Locate the cell with the specified text and output its (x, y) center coordinate. 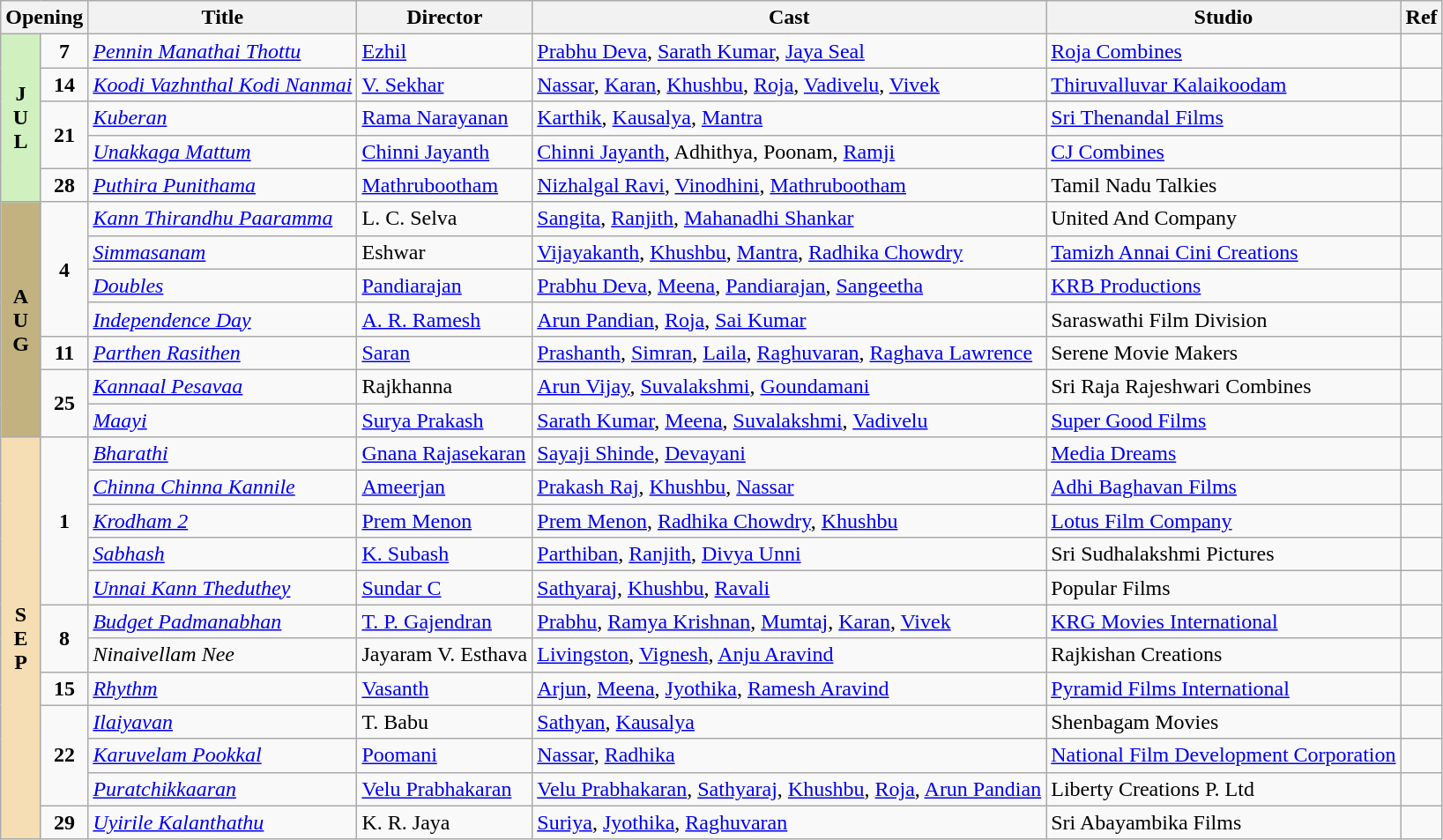
Krodham 2 (222, 521)
Parthiban, Ranjith, Divya Unni (790, 554)
Ref (1421, 18)
Chinni Jayanth, Adhithya, Poonam, Ramji (790, 152)
14 (64, 85)
4 (64, 269)
Unnai Kann Theduthey (222, 588)
Adhi Baghavan Films (1224, 487)
KRG Movies International (1224, 621)
Prabhu, Ramya Krishnan, Mumtaj, Karan, Vivek (790, 621)
Velu Prabhakaran (444, 789)
Puratchikkaaran (222, 789)
Kannaal Pesavaa (222, 386)
Velu Prabhakaran, Sathyaraj, Khushbu, Roja, Arun Pandian (790, 789)
Shenbagam Movies (1224, 722)
Bharathi (222, 454)
Suriya, Jyothika, Raghuvaran (790, 822)
KRB Productions (1224, 286)
Super Good Films (1224, 420)
CJ Combines (1224, 152)
Sabhash (222, 554)
V. Sekhar (444, 85)
Rama Narayanan (444, 118)
Maayi (222, 420)
Sri Sudhalakshmi Pictures (1224, 554)
Tamizh Annai Cini Creations (1224, 252)
Sundar C (444, 588)
Nassar, Karan, Khushbu, Roja, Vadivelu, Vivek (790, 85)
Chinna Chinna Kannile (222, 487)
Popular Films (1224, 588)
29 (64, 822)
JUL (21, 118)
1 (64, 521)
Sangita, Ranjith, Mahanadhi Shankar (790, 219)
Sri Thenandal Films (1224, 118)
T. Babu (444, 722)
Nassar, Radhika (790, 755)
SEP (21, 638)
Director (444, 18)
Roja Combines (1224, 51)
Kann Thirandhu Paaramma (222, 219)
Title (222, 18)
Puthira Punithama (222, 185)
Uyirile Kalanthathu (222, 822)
Cast (790, 18)
Prashanth, Simran, Laila, Raghuvaran, Raghava Lawrence (790, 353)
Vasanth (444, 688)
Eshwar (444, 252)
Pennin Manathai Thottu (222, 51)
Studio (1224, 18)
Rajkishan Creations (1224, 655)
Serene Movie Makers (1224, 353)
Gnana Rajasekaran (444, 454)
7 (64, 51)
Karthik, Kausalya, Mantra (790, 118)
AUG (21, 319)
Jayaram V. Esthava (444, 655)
Arjun, Meena, Jyothika, Ramesh Aravind (790, 688)
28 (64, 185)
Prabhu Deva, Sarath Kumar, Jaya Seal (790, 51)
Liberty Creations P. Ltd (1224, 789)
K. Subash (444, 554)
Karuvelam Pookkal (222, 755)
Surya Prakash (444, 420)
Tamil Nadu Talkies (1224, 185)
Koodi Vazhnthal Kodi Nanmai (222, 85)
25 (64, 403)
Prakash Raj, Khushbu, Nassar (790, 487)
Budget Padmanabhan (222, 621)
Ninaivellam Nee (222, 655)
Pyramid Films International (1224, 688)
Parthen Rasithen (222, 353)
21 (64, 135)
K. R. Jaya (444, 822)
United And Company (1224, 219)
Opening (44, 18)
Mathrubootham (444, 185)
Nizhalgal Ravi, Vinodhini, Mathrubootham (790, 185)
Livingston, Vignesh, Anju Aravind (790, 655)
Arun Pandian, Roja, Sai Kumar (790, 319)
Sayaji Shinde, Devayani (790, 454)
Lotus Film Company (1224, 521)
11 (64, 353)
National Film Development Corporation (1224, 755)
Sarath Kumar, Meena, Suvalakshmi, Vadivelu (790, 420)
T. P. Gajendran (444, 621)
L. C. Selva (444, 219)
Saraswathi Film Division (1224, 319)
Prabhu Deva, Meena, Pandiarajan, Sangeetha (790, 286)
Rajkhanna (444, 386)
Ilaiyavan (222, 722)
Simmasanam (222, 252)
Prem Menon (444, 521)
Saran (444, 353)
Media Dreams (1224, 454)
Sri Raja Rajeshwari Combines (1224, 386)
Rhythm (222, 688)
Poomani (444, 755)
A. R. Ramesh (444, 319)
Kuberan (222, 118)
Chinni Jayanth (444, 152)
Vijayakanth, Khushbu, Mantra, Radhika Chowdry (790, 252)
Sathyan, Kausalya (790, 722)
Prem Menon, Radhika Chowdry, Khushbu (790, 521)
Ameerjan (444, 487)
22 (64, 755)
Arun Vijay, Suvalakshmi, Goundamani (790, 386)
15 (64, 688)
Thiruvalluvar Kalaikoodam (1224, 85)
Sathyaraj, Khushbu, Ravali (790, 588)
Sri Abayambika Films (1224, 822)
Pandiarajan (444, 286)
Independence Day (222, 319)
Unakkaga Mattum (222, 152)
8 (64, 638)
Ezhil (444, 51)
Doubles (222, 286)
